From the cell containing the given text, extract its center point as [X, Y] coordinate. 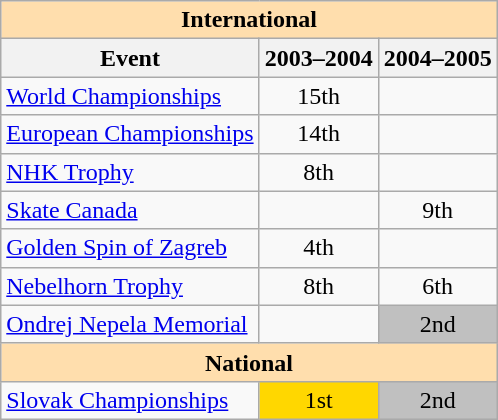
4th [318, 248]
Ondrej Nepela Memorial [130, 324]
2003–2004 [318, 58]
9th [438, 210]
National [249, 362]
Event [130, 58]
NHK Trophy [130, 172]
Golden Spin of Zagreb [130, 248]
Skate Canada [130, 210]
15th [318, 96]
European Championships [130, 134]
14th [318, 134]
World Championships [130, 96]
Slovak Championships [130, 400]
2004–2005 [438, 58]
6th [438, 286]
International [249, 20]
Nebelhorn Trophy [130, 286]
1st [318, 400]
